Return the (x, y) coordinate for the center point of the cell that contains the specified text.  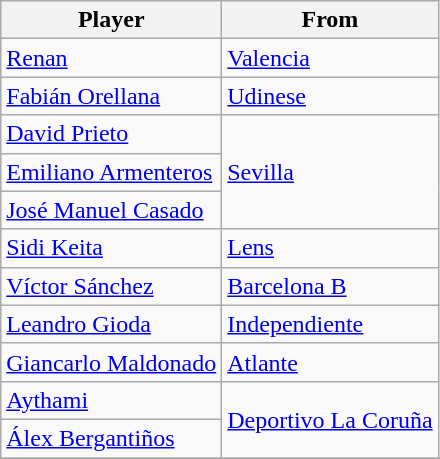
Barcelona B (330, 286)
Valencia (330, 58)
Renan (112, 58)
Udinese (330, 96)
Víctor Sánchez (112, 286)
Aythami (112, 400)
From (330, 20)
Sidi Keita (112, 248)
Sevilla (330, 172)
David Prieto (112, 134)
Giancarlo Maldonado (112, 362)
Atlante (330, 362)
Player (112, 20)
Leandro Gioda (112, 324)
José Manuel Casado (112, 210)
Independiente (330, 324)
Deportivo La Coruña (330, 419)
Emiliano Armenteros (112, 172)
Álex Bergantiños (112, 438)
Fabián Orellana (112, 96)
Lens (330, 248)
